Detect which cell encompasses the target text, then output its [X, Y] center coordinate. 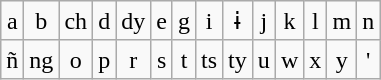
y [342, 59]
x [316, 59]
e [162, 21]
m [342, 21]
t [184, 59]
a [12, 21]
ts [210, 59]
ɨ [238, 21]
ng [42, 59]
ch [76, 21]
r [134, 59]
o [76, 59]
ñ [12, 59]
d [104, 21]
b [42, 21]
u [264, 59]
k [289, 21]
l [316, 21]
j [264, 21]
' [368, 59]
dy [134, 21]
i [210, 21]
ty [238, 59]
p [104, 59]
g [184, 21]
n [368, 21]
s [162, 59]
w [289, 59]
